Locate the cell with the specified text and output its (X, Y) center coordinate. 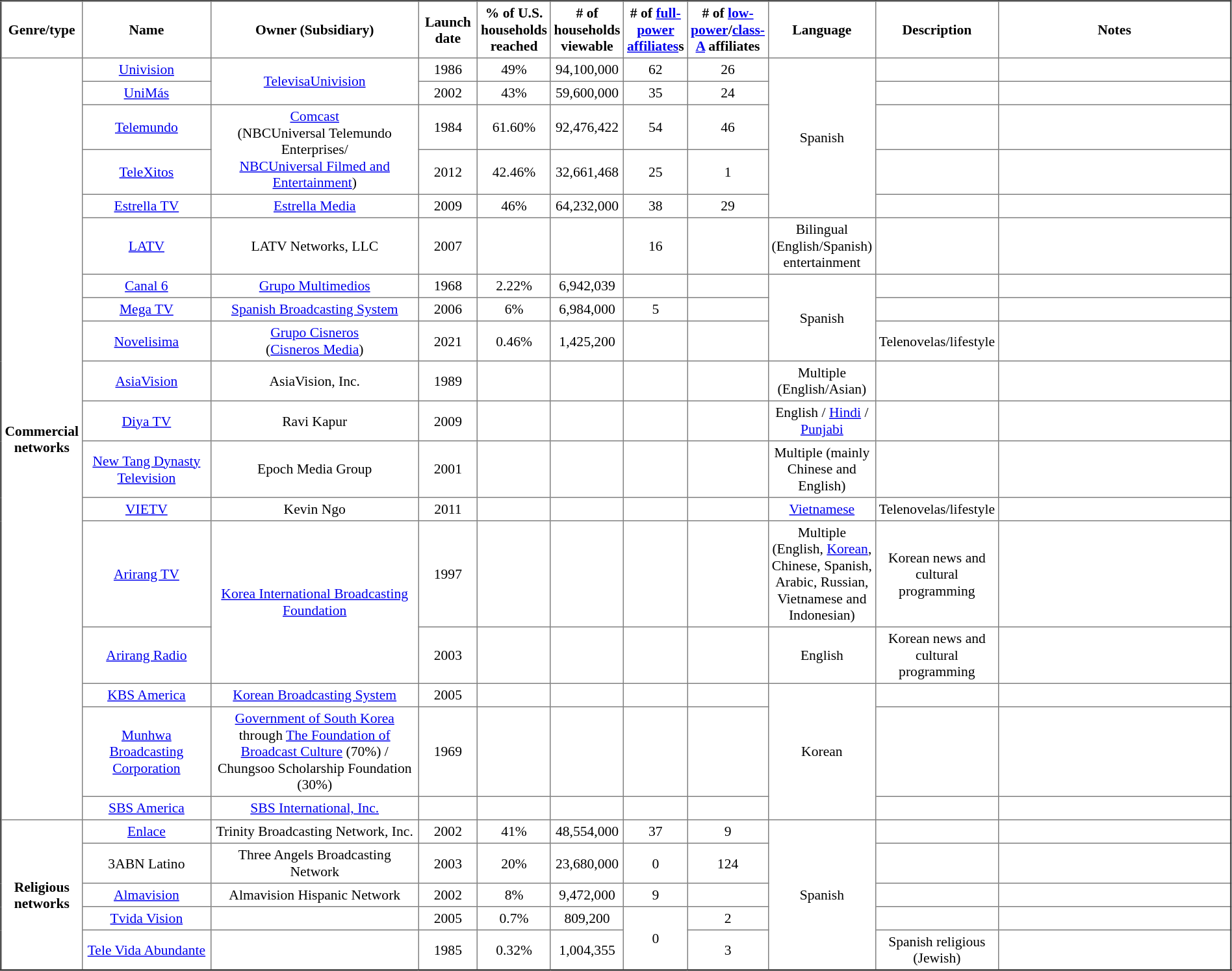
49% (514, 69)
Estrella TV (146, 206)
KBS America (146, 695)
2007 (448, 246)
Grupo Multimedios (314, 286)
Arirang Radio (146, 655)
2.22% (514, 286)
1986 (448, 69)
LATV Networks, LLC (314, 246)
1 (728, 171)
Munhwa Broadcasting Corporation (146, 751)
Owner (Subsidiary) (314, 30)
1984 (448, 127)
59,600,000 (587, 93)
46% (514, 206)
Bilingual (English/Spanish) entertainment (821, 246)
New Tang Dynasty Television (146, 469)
25 (656, 171)
Tvida Vision (146, 918)
3 (728, 950)
1985 (448, 950)
94,100,000 (587, 69)
1969 (448, 751)
1968 (448, 286)
2012 (448, 171)
# of full-power affiliatess (656, 30)
1,004,355 (587, 950)
6,984,000 (587, 309)
AsiaVision (146, 381)
Enlace (146, 831)
24 (728, 93)
Description (937, 30)
Language (821, 30)
Estrella Media (314, 206)
16 (656, 246)
Vietnamese (821, 509)
# of low-power/class-A affiliates (728, 30)
2001 (448, 469)
26 (728, 69)
64,232,000 (587, 206)
Multiple (English, Korean, Chinese, Spanish, Arabic, Russian, Vietnamese and Indonesian) (821, 574)
2021 (448, 341)
Mega TV (146, 309)
Tele Vida Abundante (146, 950)
38 (656, 206)
Korean Broadcasting System (314, 695)
Almavision (146, 895)
0.7% (514, 918)
Multiple (English/Asian) (821, 381)
1997 (448, 574)
English / Hindi / Punjabi (821, 421)
2 (728, 918)
% of U.S. households reached (514, 30)
1989 (448, 381)
UniMás (146, 93)
Spanish Broadcasting System (314, 309)
0.32% (514, 950)
0.46% (514, 341)
Epoch Media Group (314, 469)
TelevisaUnivision (314, 81)
Launch date (448, 30)
6% (514, 309)
37 (656, 831)
Commercial networks (42, 439)
SBS America (146, 808)
23,680,000 (587, 863)
Arirang TV (146, 574)
English (821, 655)
Kevin Ngo (314, 509)
Telemundo (146, 127)
Canal 6 (146, 286)
46 (728, 127)
92,476,422 (587, 127)
3ABN Latino (146, 863)
43% (514, 93)
124 (728, 863)
8% (514, 895)
Korean (821, 751)
1,425,200 (587, 341)
29 (728, 206)
TeleXitos (146, 171)
Almavision Hispanic Network (314, 895)
54 (656, 127)
Spanish religious (Jewish) (937, 950)
Multiple (mainly Chinese and English) (821, 469)
5 (656, 309)
2006 (448, 309)
6,942,039 (587, 286)
9,472,000 (587, 895)
Name (146, 30)
41% (514, 831)
VIETV (146, 509)
Religious networks (42, 895)
Trinity Broadcasting Network, Inc. (314, 831)
Comcast(NBCUniversal Telemundo Enterprises/NBCUniversal Filmed and Entertainment) (314, 149)
Government of South Korea through The Foundation of Broadcast Culture (70%) /Chungsoo Scholarship Foundation (30%) (314, 751)
Notes (1114, 30)
Ravi Kapur (314, 421)
35 (656, 93)
Univision (146, 69)
2011 (448, 509)
AsiaVision, Inc. (314, 381)
Grupo Cisneros(Cisneros Media) (314, 341)
62 (656, 69)
Novelisima (146, 341)
809,200 (587, 918)
SBS International, Inc. (314, 808)
Korea International Broadcasting Foundation (314, 602)
Diya TV (146, 421)
20% (514, 863)
32,661,468 (587, 171)
LATV (146, 246)
42.46% (514, 171)
Three Angels Broadcasting Network (314, 863)
# of households viewable (587, 30)
Genre/type (42, 30)
48,554,000 (587, 831)
61.60% (514, 127)
